Output the [X, Y] coordinate of the center of the cell containing the given text.  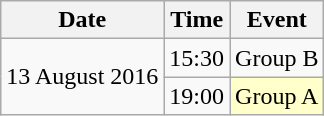
Date [82, 20]
19:00 [197, 96]
Time [197, 20]
Group A [277, 96]
Group B [277, 58]
13 August 2016 [82, 77]
15:30 [197, 58]
Event [277, 20]
